Capture the cell that displays the provided text and extract its (x, y) central coordinate. 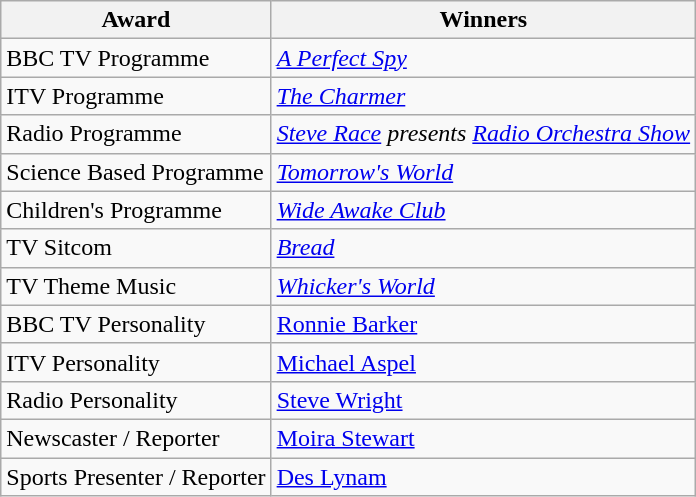
BBC TV Programme (136, 58)
Sports Presenter / Reporter (136, 477)
Michael Aspel (484, 362)
Des Lynam (484, 477)
Steve Race presents Radio Orchestra Show (484, 134)
Award (136, 20)
Winners (484, 20)
Radio Programme (136, 134)
ITV Personality (136, 362)
A Perfect Spy (484, 58)
TV Theme Music (136, 286)
BBC TV Personality (136, 324)
ITV Programme (136, 96)
Tomorrow's World (484, 172)
Radio Personality (136, 400)
Science Based Programme (136, 172)
Steve Wright (484, 400)
Bread (484, 248)
Wide Awake Club (484, 210)
Newscaster / Reporter (136, 438)
Ronnie Barker (484, 324)
The Charmer (484, 96)
Whicker's World (484, 286)
TV Sitcom (136, 248)
Children's Programme (136, 210)
Moira Stewart (484, 438)
